Find where the given text appears and provide that cell's center as (X, Y) coordinate. 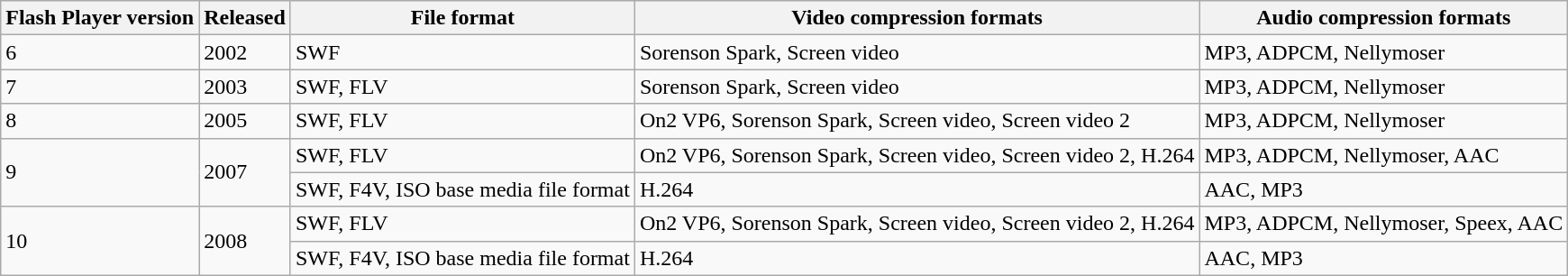
On2 VP6, Sorenson Spark, Screen video, Screen video 2 (917, 121)
Audio compression formats (1384, 18)
Released (245, 18)
10 (100, 241)
2007 (245, 172)
8 (100, 121)
7 (100, 87)
2008 (245, 241)
2005 (245, 121)
2002 (245, 52)
Flash Player version (100, 18)
6 (100, 52)
SWF (462, 52)
2003 (245, 87)
File format (462, 18)
9 (100, 172)
MP3, ADPCM, Nellymoser, Speex, AAC (1384, 224)
Video compression formats (917, 18)
MP3, ADPCM, Nellymoser, AAC (1384, 155)
